Identify which cell holds the provided text, then report its (X, Y) central coordinate. 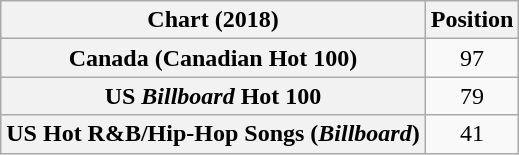
US Billboard Hot 100 (213, 96)
79 (472, 96)
97 (472, 58)
US Hot R&B/Hip-Hop Songs (Billboard) (213, 134)
Chart (2018) (213, 20)
41 (472, 134)
Position (472, 20)
Canada (Canadian Hot 100) (213, 58)
